From the cell containing the given text, extract its center point as [X, Y] coordinate. 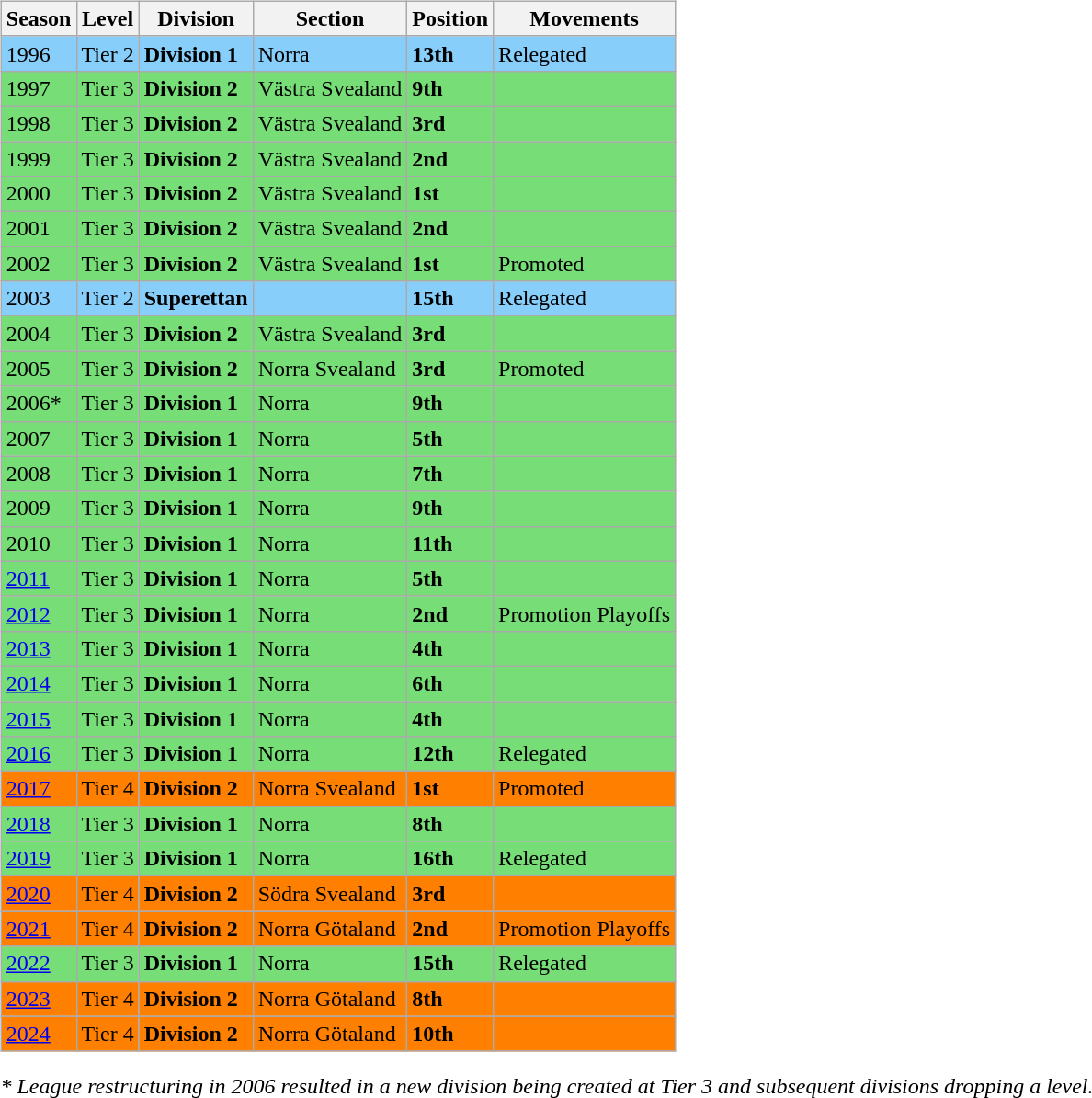
1997 [39, 88]
Level [108, 18]
Position [450, 18]
2013 [39, 648]
2017 [39, 789]
2021 [39, 929]
16th [450, 859]
2019 [39, 859]
2009 [39, 509]
Season [39, 18]
2004 [39, 334]
6th [450, 683]
Movements [585, 18]
2022 [39, 964]
2003 [39, 299]
12th [450, 754]
2010 [39, 543]
2008 [39, 474]
Section [330, 18]
11th [450, 543]
2024 [39, 1034]
13th [450, 53]
2005 [39, 369]
2007 [39, 439]
2016 [39, 754]
1998 [39, 123]
2002 [39, 264]
2006* [39, 404]
1999 [39, 159]
2011 [39, 578]
2015 [39, 718]
2020 [39, 894]
2012 [39, 613]
2000 [39, 194]
2023 [39, 999]
2001 [39, 229]
7th [450, 474]
2018 [39, 824]
Södra Svealand [330, 894]
Superettan [196, 299]
2014 [39, 683]
1996 [39, 53]
Division [196, 18]
10th [450, 1034]
